Provide the (x, y) coordinate of the cell's center where the given text is located.  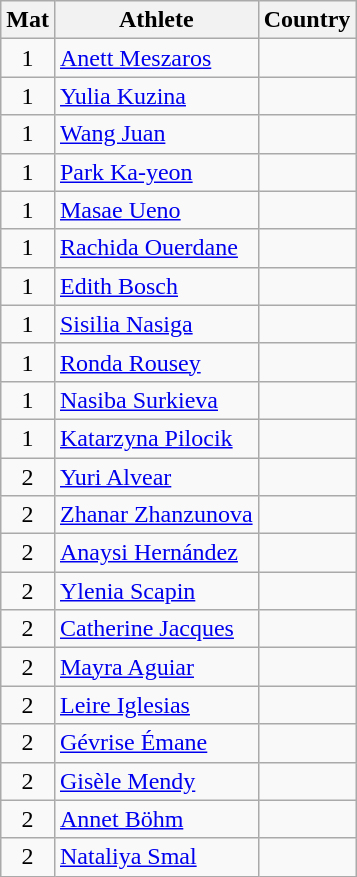
Gisèle Mendy (156, 781)
Edith Bosch (156, 286)
Country (307, 20)
Nataliya Smal (156, 857)
Mat (28, 20)
Park Ka-yeon (156, 172)
Mayra Aguiar (156, 667)
Sisilia Nasiga (156, 324)
Catherine Jacques (156, 629)
Yuri Alvear (156, 477)
Leire Iglesias (156, 705)
Ronda Rousey (156, 362)
Masae Ueno (156, 210)
Nasiba Surkieva (156, 400)
Ylenia Scapin (156, 591)
Wang Juan (156, 134)
Rachida Ouerdane (156, 248)
Katarzyna Pilocik (156, 438)
Athlete (156, 20)
Gévrise Émane (156, 743)
Anett Meszaros (156, 58)
Annet Böhm (156, 819)
Anaysi Hernández (156, 553)
Yulia Kuzina (156, 96)
Zhanar Zhanzunova (156, 515)
